Output the [X, Y] coordinate of the center of the cell containing the given text.  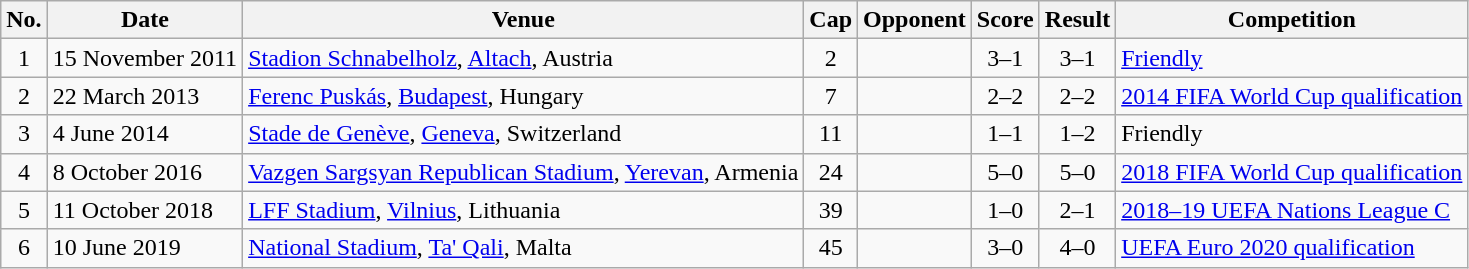
Stade de Genève, Geneva, Switzerland [524, 134]
5 [24, 210]
7 [831, 96]
3 [24, 134]
4–0 [1077, 248]
3–0 [1005, 248]
Date [144, 20]
LFF Stadium, Vilnius, Lithuania [524, 210]
2018 FIFA World Cup qualification [1292, 172]
45 [831, 248]
No. [24, 20]
1–0 [1005, 210]
4 [24, 172]
4 June 2014 [144, 134]
Stadion Schnabelholz, Altach, Austria [524, 58]
National Stadium, Ta' Qali, Malta [524, 248]
2–1 [1077, 210]
2014 FIFA World Cup qualification [1292, 96]
10 June 2019 [144, 248]
Vazgen Sargsyan Republican Stadium, Yerevan, Armenia [524, 172]
1–1 [1005, 134]
11 [831, 134]
39 [831, 210]
Venue [524, 20]
UEFA Euro 2020 qualification [1292, 248]
22 March 2013 [144, 96]
24 [831, 172]
Opponent [915, 20]
11 October 2018 [144, 210]
Ferenc Puskás, Budapest, Hungary [524, 96]
Competition [1292, 20]
6 [24, 248]
Cap [831, 20]
Score [1005, 20]
Result [1077, 20]
2018–19 UEFA Nations League C [1292, 210]
8 October 2016 [144, 172]
1 [24, 58]
1–2 [1077, 134]
15 November 2011 [144, 58]
